From the cell containing the given text, extract its center point as (x, y) coordinate. 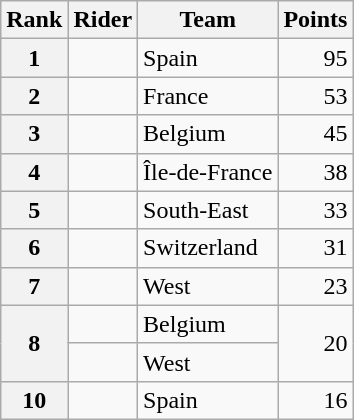
7 (34, 286)
Points (316, 20)
6 (34, 248)
Rider (103, 20)
France (208, 96)
20 (316, 343)
South-East (208, 210)
1 (34, 58)
Switzerland (208, 248)
Île-de-France (208, 172)
23 (316, 286)
33 (316, 210)
Rank (34, 20)
Team (208, 20)
4 (34, 172)
38 (316, 172)
31 (316, 248)
45 (316, 134)
95 (316, 58)
16 (316, 400)
10 (34, 400)
5 (34, 210)
2 (34, 96)
8 (34, 343)
53 (316, 96)
3 (34, 134)
